Pinpoint the cell where the given text exists, returning its [X, Y] midpoint coordinate. 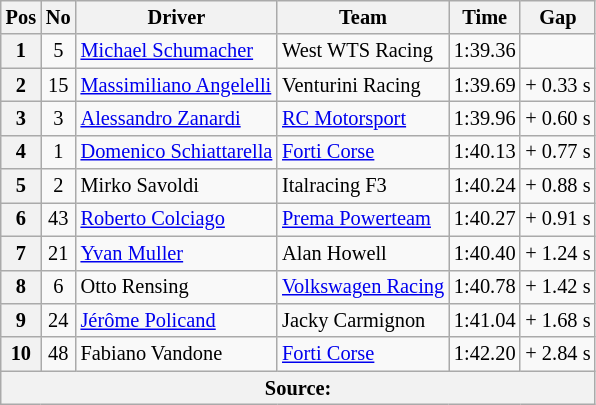
Team [363, 17]
Italracing F3 [363, 186]
15 [58, 85]
9 [21, 320]
+ 0.91 s [558, 219]
Domenico Schiattarella [177, 152]
Volkswagen Racing [363, 287]
1:39.69 [484, 85]
Pos [21, 17]
7 [21, 253]
Jérôme Policand [177, 320]
1:41.04 [484, 320]
1:40.27 [484, 219]
Yvan Muller [177, 253]
+ 0.33 s [558, 85]
Venturini Racing [363, 85]
24 [58, 320]
Otto Rensing [177, 287]
Jacky Carmignon [363, 320]
Mirko Savoldi [177, 186]
1:39.96 [484, 118]
Driver [177, 17]
Fabiano Vandone [177, 354]
+ 2.84 s [558, 354]
Roberto Colciago [177, 219]
1:40.24 [484, 186]
+ 0.88 s [558, 186]
+ 1.68 s [558, 320]
Alessandro Zanardi [177, 118]
Gap [558, 17]
Time [484, 17]
4 [21, 152]
48 [58, 354]
+ 1.42 s [558, 287]
43 [58, 219]
1:40.40 [484, 253]
1:42.20 [484, 354]
Source: [298, 388]
Michael Schumacher [177, 51]
1:40.13 [484, 152]
10 [21, 354]
RC Motorsport [363, 118]
Massimiliano Angelelli [177, 85]
8 [21, 287]
+ 0.60 s [558, 118]
Prema Powerteam [363, 219]
21 [58, 253]
1:40.78 [484, 287]
+ 0.77 s [558, 152]
+ 1.24 s [558, 253]
Alan Howell [363, 253]
1:39.36 [484, 51]
No [58, 17]
West WTS Racing [363, 51]
